Provide the [x, y] coordinate of the cell's center where the given text is located.  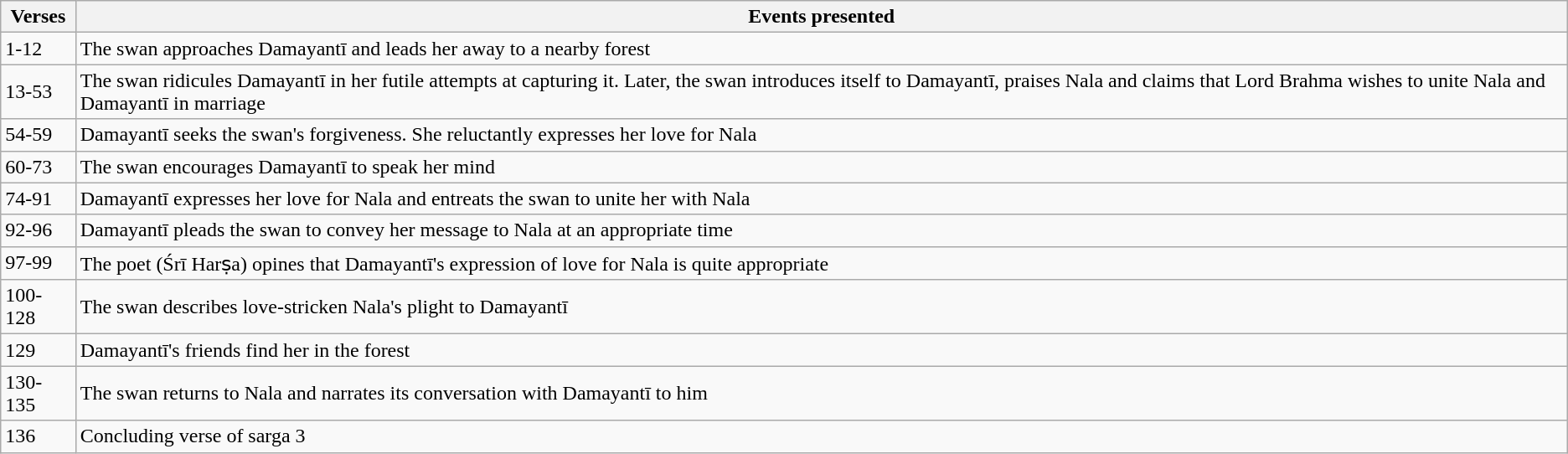
The swan approaches Damayantī and leads her away to a nearby forest [821, 49]
Verses [39, 17]
The poet (Śrī Harṣa) opines that Damayantī's expression of love for Nala is quite appropriate [821, 263]
136 [39, 436]
Events presented [821, 17]
13-53 [39, 92]
Concluding verse of sarga 3 [821, 436]
100-128 [39, 307]
129 [39, 350]
60-73 [39, 167]
Damayantī expresses her love for Nala and entreats the swan to unite her with Nala [821, 199]
54-59 [39, 135]
The swan describes love-stricken Nala's plight to Damayantī [821, 307]
Damayantī seeks the swan's forgiveness. She reluctantly expresses her love for Nala [821, 135]
The swan encourages Damayantī to speak her mind [821, 167]
Damayantī's friends find her in the forest [821, 350]
130-135 [39, 394]
97-99 [39, 263]
The swan returns to Nala and narrates its conversation with Damayantī to him [821, 394]
74-91 [39, 199]
92-96 [39, 230]
1-12 [39, 49]
Damayantī pleads the swan to convey her message to Nala at an appropriate time [821, 230]
